Provide the [X, Y] coordinate of the cell's center where the given text is located.  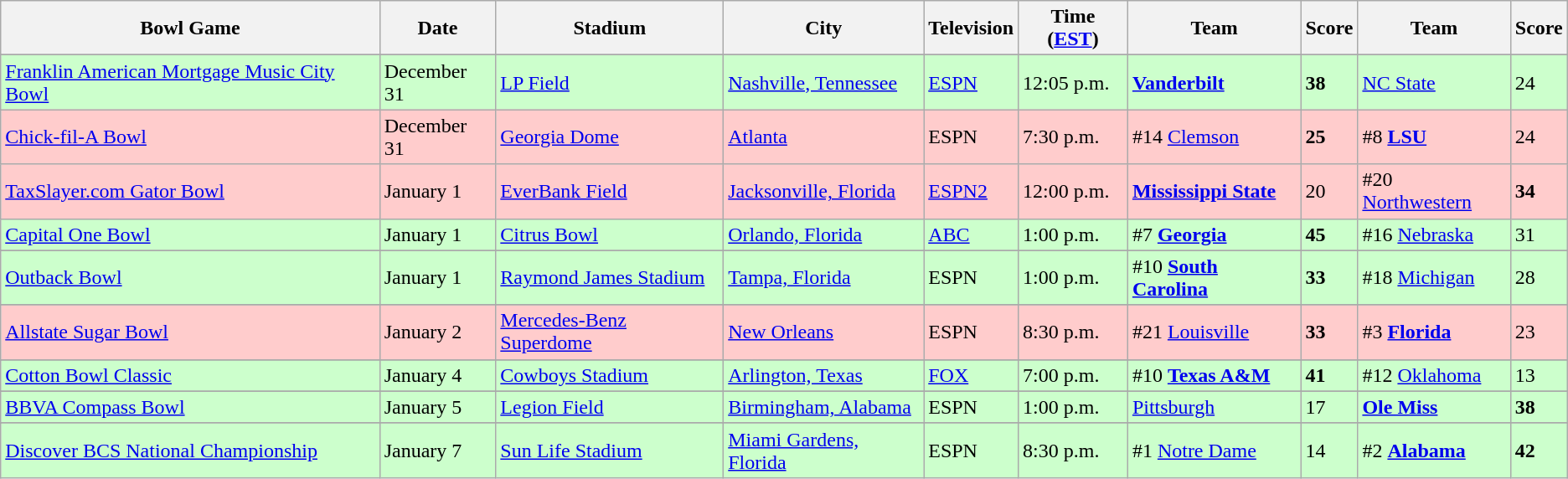
31 [1539, 234]
Capital One Bowl [190, 234]
25 [1329, 137]
14 [1329, 451]
17 [1329, 407]
#16 Nebraska [1434, 234]
Georgia Dome [610, 137]
Franklin American Mortgage Music City Bowl [190, 82]
Atlanta [824, 137]
Allstate Sugar Bowl [190, 332]
#1 Notre Dame [1215, 451]
23 [1539, 332]
Legion Field [610, 407]
#21 Louisville [1215, 332]
Mississippi State [1215, 191]
NC State [1434, 82]
Nashville, Tennessee [824, 82]
Sun Life Stadium [610, 451]
Pittsburgh [1215, 407]
28 [1539, 278]
20 [1329, 191]
LP Field [610, 82]
Bowl Game [190, 28]
Miami Gardens, Florida [824, 451]
Birmingham, Alabama [824, 407]
Cowboys Stadium [610, 375]
41 [1329, 375]
#12 Oklahoma [1434, 375]
45 [1329, 234]
12:05 p.m. [1074, 82]
12:00 p.m. [1074, 191]
Orlando, Florida [824, 234]
42 [1539, 451]
Date [437, 28]
13 [1539, 375]
ESPN2 [972, 191]
Jacksonville, Florida [824, 191]
Tampa, Florida [824, 278]
Outback Bowl [190, 278]
Chick-fil-A Bowl [190, 137]
January 2 [437, 332]
7:30 p.m. [1074, 137]
#7 Georgia [1215, 234]
January 7 [437, 451]
#3 Florida [1434, 332]
TaxSlayer.com Gator Bowl [190, 191]
Raymond James Stadium [610, 278]
Arlington, Texas [824, 375]
#2 Alabama [1434, 451]
#10 South Carolina [1215, 278]
Television [972, 28]
BBVA Compass Bowl [190, 407]
Vanderbilt [1215, 82]
Stadium [610, 28]
EverBank Field [610, 191]
FOX [972, 375]
New Orleans [824, 332]
Cotton Bowl Classic [190, 375]
Mercedes-Benz Superdome [610, 332]
#20 Northwestern [1434, 191]
#14 Clemson [1215, 137]
City [824, 28]
7:00 p.m. [1074, 375]
#8 LSU [1434, 137]
ABC [972, 234]
34 [1539, 191]
#10 Texas A&M [1215, 375]
Ole Miss [1434, 407]
Time (EST) [1074, 28]
January 4 [437, 375]
Discover BCS National Championship [190, 451]
Citrus Bowl [610, 234]
January 5 [437, 407]
#18 Michigan [1434, 278]
